Return the (x, y) coordinate for the center point of the cell that contains the specified text.  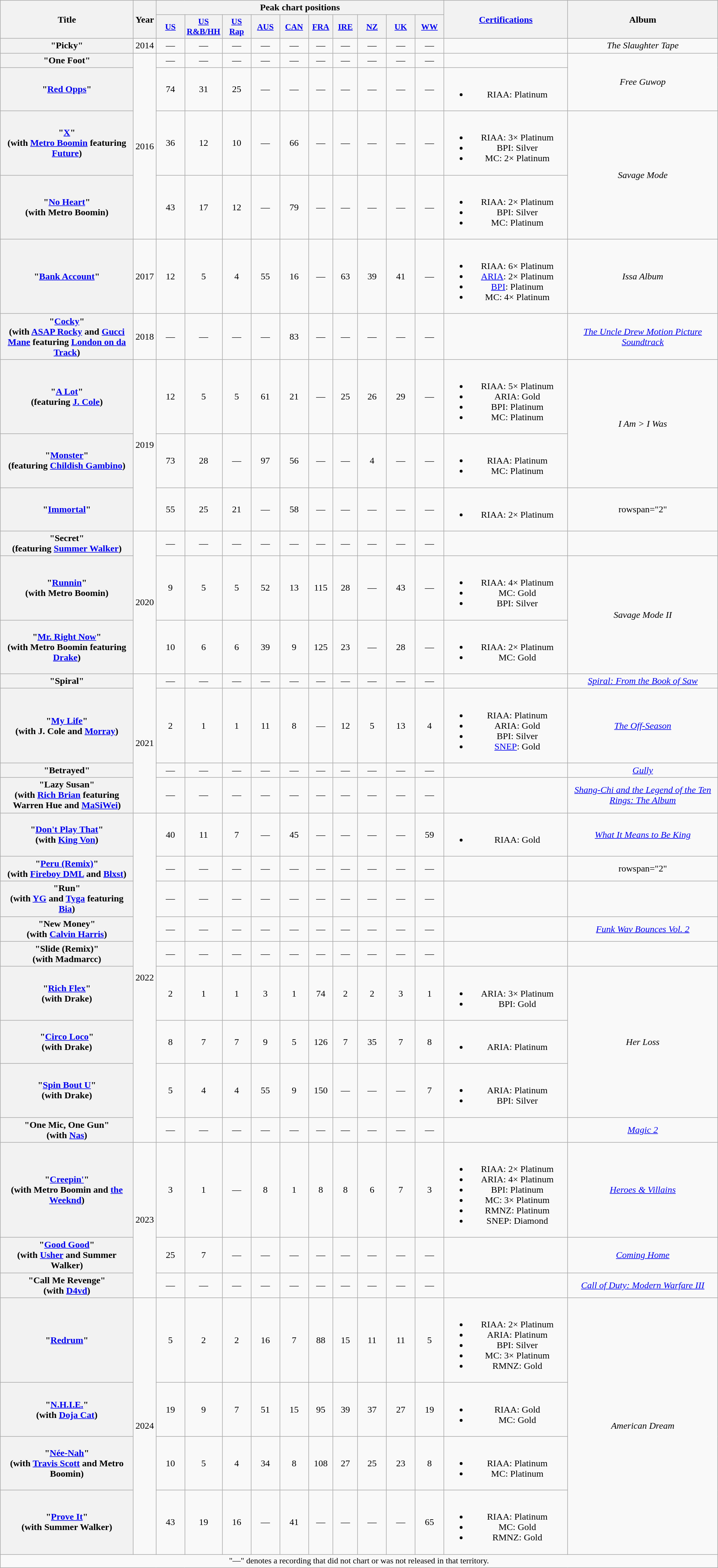
ARIA: Platinum (506, 1041)
"Bank Account" (67, 276)
"Call Me Revenge"(with D4vd) (67, 1286)
RIAA: 2× PlatinumARIA: 4× PlatinumBPI: PlatinumMC: 3× PlatinumRMNZ: PlatinumSNEP: Diamond (506, 1190)
"Runnin"(with Metro Boomin) (67, 588)
26 (372, 396)
RIAA: 6× PlatinumARIA: 2× PlatinumBPI: PlatinumMC: 4× Platinum (506, 276)
51 (265, 1410)
"Monster"(featuring Childish Gambino) (67, 460)
95 (321, 1410)
45 (294, 834)
2014 (145, 46)
The Off-Season (643, 726)
RIAA: 5× PlatinumARIA: GoldBPI: PlatinumMC: Platinum (506, 396)
"Creepin'"(with Metro Boomin and the Weeknd) (67, 1190)
"Picky" (67, 46)
Magic 2 (643, 1130)
RIAA: 3× PlatinumBPI: SilverMC: 2× Platinum (506, 143)
US R&B/HH (204, 27)
29 (400, 396)
56 (294, 460)
35 (372, 1041)
66 (294, 143)
73 (170, 460)
"N.H.I.E."(with Doja Cat) (67, 1410)
125 (321, 647)
Savage Mode II (643, 615)
Spiral: From the Book of Saw (643, 681)
52 (265, 588)
Savage Mode (643, 175)
"Mr. Right Now"(with Metro Boomin featuring Drake) (67, 647)
"Secret"(featuring Summer Walker) (67, 543)
Gully (643, 770)
Free Guwop (643, 82)
ARIA: 3× PlatinumBPI: Gold (506, 993)
"Lazy Susan"(with Rich Brian featuring Warren Hue and MaSiWei) (67, 795)
Coming Home (643, 1255)
"Good Good"(with Usher and Summer Walker) (67, 1255)
WW (430, 27)
"Slide (Remix)"(with Madmarcc) (67, 954)
US Rap (236, 27)
NZ (372, 27)
"New Money"(with Calvin Harris) (67, 929)
I Am > I Was (643, 423)
"Rich Flex"(with Drake) (67, 993)
"No Heart"(with Metro Boomin) (67, 207)
Title (67, 19)
CAN (294, 27)
"Don't Play That"(with King Von) (67, 834)
"Red Opps" (67, 89)
"Peru (Remix)"(with Fireboy DML and Blxst) (67, 869)
RIAA: PlatinumARIA: GoldBPI: SilverSNEP: Gold (506, 726)
115 (321, 588)
83 (294, 336)
108 (321, 1463)
58 (294, 509)
Issa Album (643, 276)
2023 (145, 1220)
"A Lot"(featuring J. Cole) (67, 396)
"One Mic, One Gun"(with Nas) (67, 1130)
2016 (145, 146)
2019 (145, 445)
"—" denotes a recording that did not chart or was not released in that territory. (359, 1561)
2021 (145, 743)
"Née-Nah"(with Travis Scott and Metro Boomin) (67, 1463)
63 (345, 276)
Album (643, 19)
17 (204, 207)
UK (400, 27)
150 (321, 1090)
Funk Wav Bounces Vol. 2 (643, 929)
"Spin Bout U"(with Drake) (67, 1090)
36 (170, 143)
"My Life"(with J. Cole and Morray) (67, 726)
Certifications (506, 19)
RIAA: Gold (506, 834)
RIAA: 2× PlatinumARIA: PlatinumBPI: SilverMC: 3× PlatinumRMNZ: Gold (506, 1340)
Year (145, 19)
RIAA: Platinum (506, 89)
59 (430, 834)
ARIA: PlatinumBPI: Silver (506, 1090)
The Uncle Drew Motion Picture Soundtrack (643, 336)
2020 (145, 602)
American Dream (643, 1426)
RIAA: GoldMC: Gold (506, 1410)
88 (321, 1340)
126 (321, 1041)
34 (265, 1463)
RIAA: 2× PlatinumBPI: SilverMC: Platinum (506, 207)
"Circo Loco"(with Drake) (67, 1041)
2017 (145, 276)
AUS (265, 27)
61 (265, 396)
2018 (145, 336)
"Spiral" (67, 681)
"Redrum" (67, 1340)
Heroes & Villains (643, 1190)
RIAA: 2× Platinum (506, 509)
65 (430, 1522)
79 (294, 207)
IRE (345, 27)
40 (170, 834)
2022 (145, 978)
"X"(with Metro Boomin featuring Future) (67, 143)
97 (265, 460)
US (170, 27)
31 (204, 89)
Shang-Chi and the Legend of the Ten Rings: The Album (643, 795)
"One Foot" (67, 60)
"Cocky"(with ASAP Rocky and Gucci Mane featuring London on da Track) (67, 336)
FRA (321, 27)
"Betrayed" (67, 770)
"Prove It"(with Summer Walker) (67, 1522)
Call of Duty: Modern Warfare III (643, 1286)
"Run"(with YG and Tyga featuring Bia) (67, 899)
"Immortal" (67, 509)
Peak chart positions (300, 8)
The Slaughter Tape (643, 46)
RIAA: PlatinumMC: GoldRMNZ: Gold (506, 1522)
37 (372, 1410)
Her Loss (643, 1041)
What It Means to Be King (643, 834)
RIAA: 4× PlatinumMC: GoldBPI: Silver (506, 588)
RIAA: 2× PlatinumMC: Gold (506, 647)
2024 (145, 1426)
